From the cell containing the given text, extract its center point as [X, Y] coordinate. 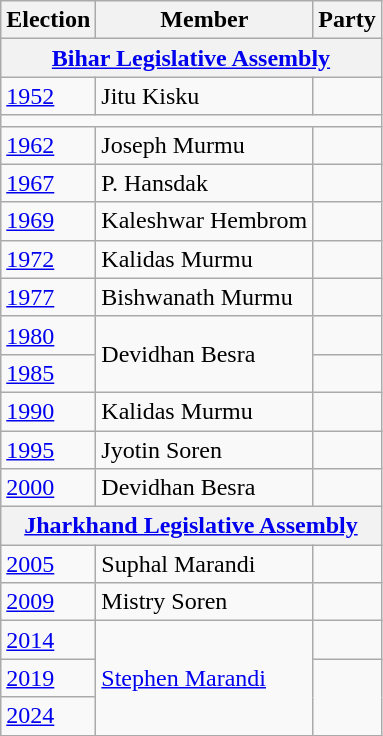
Stephen Marandi [204, 678]
Mistry Soren [204, 602]
1972 [48, 259]
Party [347, 20]
Bihar Legislative Assembly [191, 58]
Member [204, 20]
1980 [48, 335]
2014 [48, 640]
P. Hansdak [204, 183]
Bishwanath Murmu [204, 297]
2009 [48, 602]
2019 [48, 678]
2024 [48, 716]
Kaleshwar Hembrom [204, 221]
2005 [48, 564]
1967 [48, 183]
1977 [48, 297]
Election [48, 20]
Suphal Marandi [204, 564]
Joseph Murmu [204, 145]
Jharkhand Legislative Assembly [191, 526]
Jyotin Soren [204, 449]
1952 [48, 96]
Jitu Kisku [204, 96]
1990 [48, 411]
1995 [48, 449]
1985 [48, 373]
2000 [48, 488]
1969 [48, 221]
1962 [48, 145]
